Pinpoint the cell where the given text exists, returning its [X, Y] midpoint coordinate. 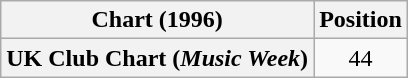
Chart (1996) [158, 20]
Position [361, 20]
44 [361, 58]
UK Club Chart (Music Week) [158, 58]
